Search for the cell housing the specified text and yield its (X, Y) center coordinate. 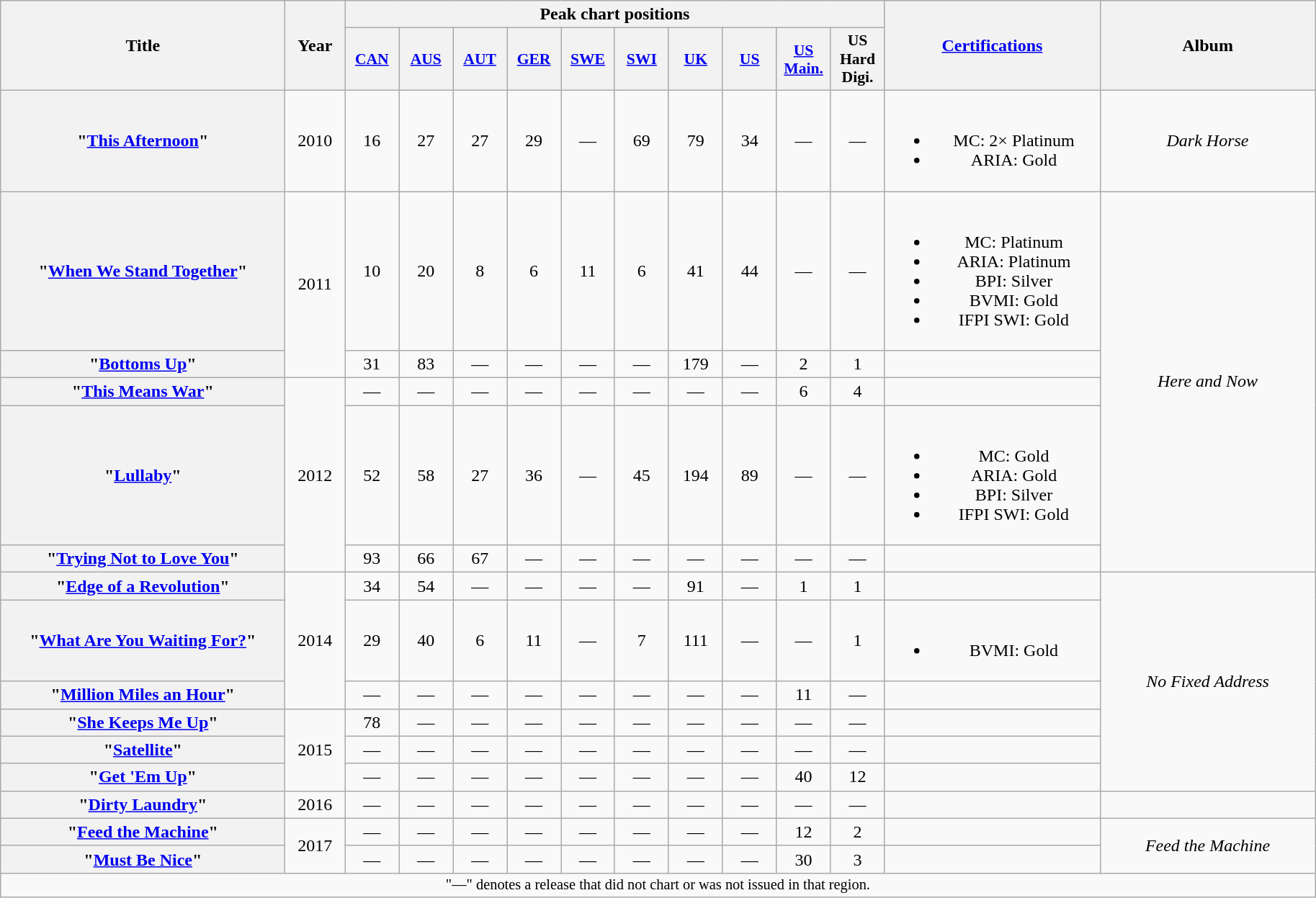
Peak chart positions (615, 14)
"—" denotes a release that did not chart or was not issued in that region. (658, 885)
SWI (641, 59)
67 (480, 559)
2014 (315, 641)
45 (641, 475)
BVMI: Gold (993, 641)
44 (749, 271)
"When We Stand Together" (143, 271)
USMain. (804, 59)
2017 (315, 845)
AUS (426, 59)
MC: GoldARIA: GoldBPI: SilverIFPI SWI: Gold (993, 475)
"Bottoms Up" (143, 364)
194 (696, 475)
93 (372, 559)
"Get 'Em Up" (143, 777)
"This Means War" (143, 392)
"Lullaby" (143, 475)
10 (372, 271)
Here and Now (1207, 382)
2010 (315, 140)
4 (857, 392)
MC: 2× PlatinumARIA: Gold (993, 140)
No Fixed Address (1207, 681)
83 (426, 364)
"Dirty Laundry" (143, 804)
41 (696, 271)
78 (372, 722)
31 (372, 364)
Feed the Machine (1207, 845)
7 (641, 641)
2015 (315, 750)
Album (1207, 46)
30 (804, 859)
"Must Be Nice" (143, 859)
89 (749, 475)
US (749, 59)
UK (696, 59)
179 (696, 364)
"This Afternoon" (143, 140)
GER (534, 59)
91 (696, 586)
"Million Miles an Hour" (143, 695)
111 (696, 641)
Dark Horse (1207, 140)
20 (426, 271)
36 (534, 475)
USHardDigi. (857, 59)
3 (857, 859)
"Feed the Machine" (143, 832)
Year (315, 46)
58 (426, 475)
"Edge of a Revolution" (143, 586)
2011 (315, 285)
52 (372, 475)
2016 (315, 804)
54 (426, 586)
Certifications (993, 46)
16 (372, 140)
AUT (480, 59)
Title (143, 46)
SWE (588, 59)
CAN (372, 59)
"She Keeps Me Up" (143, 722)
"What Are You Waiting For?" (143, 641)
"Satellite" (143, 750)
"Trying Not to Love You" (143, 559)
2012 (315, 475)
69 (641, 140)
66 (426, 559)
79 (696, 140)
MC: PlatinumARIA: PlatinumBPI: SilverBVMI: GoldIFPI SWI: Gold (993, 271)
8 (480, 271)
